Identify which cell holds the provided text, then report its (X, Y) central coordinate. 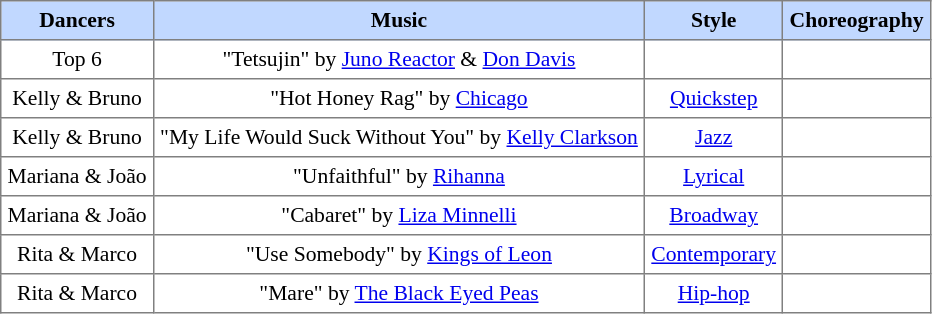
Choreography (856, 20)
"Use Somebody" by Kings of Leon (398, 254)
Top 6 (78, 60)
"Unfaithful" by Rihanna (398, 176)
"Tetsujin" by Juno Reactor & Don Davis (398, 60)
Hip-hop (714, 294)
Music (398, 20)
Quickstep (714, 98)
Jazz (714, 138)
Broadway (714, 216)
Lyrical (714, 176)
"My Life Would Suck Without You" by Kelly Clarkson (398, 138)
Dancers (78, 20)
"Cabaret" by Liza Minnelli (398, 216)
Contemporary (714, 254)
"Mare" by The Black Eyed Peas (398, 294)
Style (714, 20)
"Hot Honey Rag" by Chicago (398, 98)
